Detect which cell encompasses the target text, then output its (x, y) center coordinate. 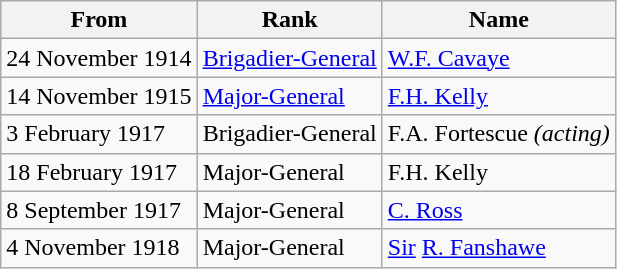
4 November 1918 (99, 248)
14 November 1915 (99, 96)
C. Ross (498, 210)
Name (498, 20)
From (99, 20)
18 February 1917 (99, 172)
W.F. Cavaye (498, 58)
3 February 1917 (99, 134)
8 September 1917 (99, 210)
Rank (290, 20)
24 November 1914 (99, 58)
Sir R. Fanshawe (498, 248)
F.A. Fortescue (acting) (498, 134)
